Capture the cell that displays the provided text and extract its (x, y) central coordinate. 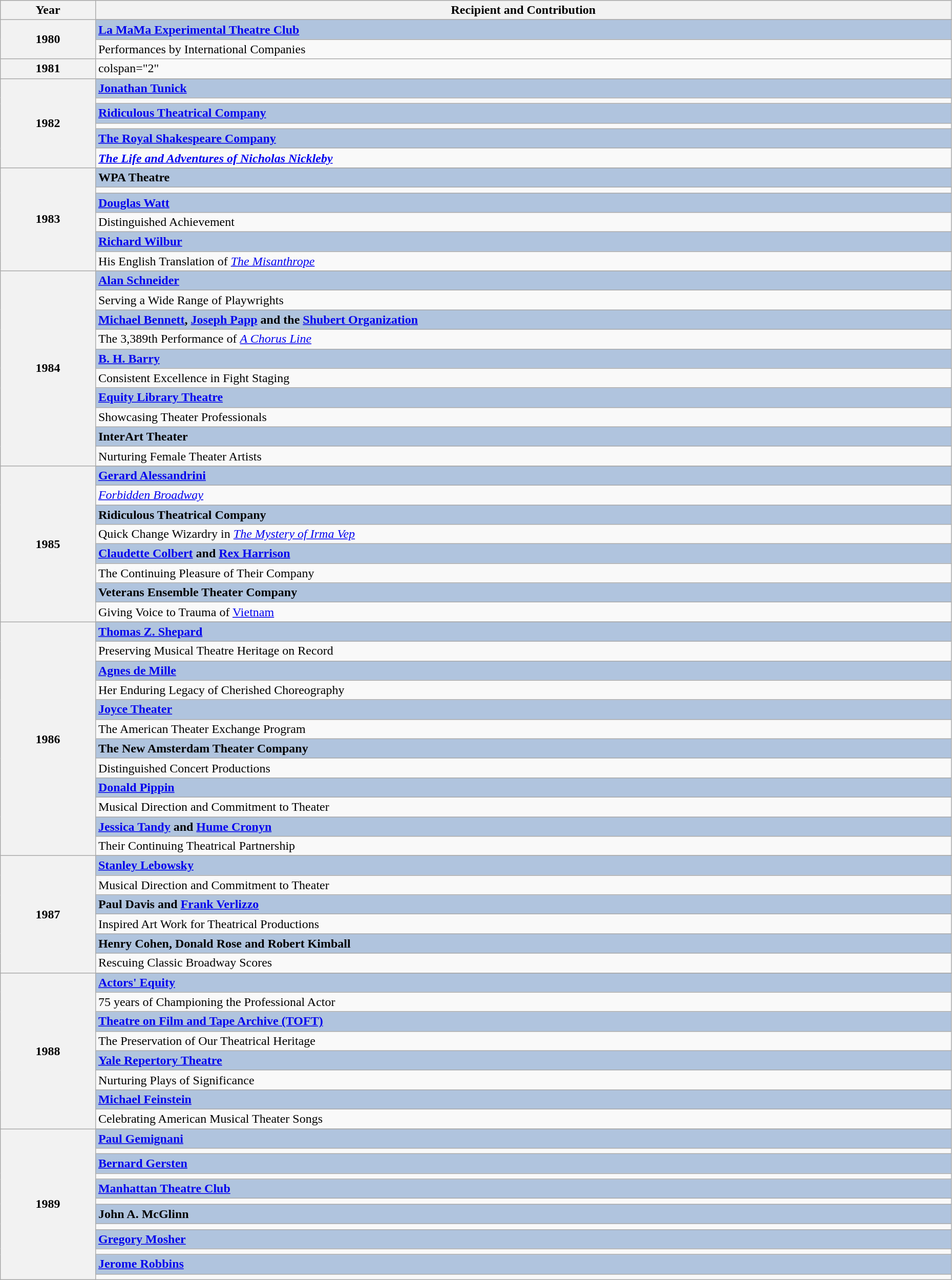
InterArt Theater (523, 436)
The New Amsterdam Theater Company (523, 748)
The American Theater Exchange Program (523, 729)
Her Enduring Legacy of Cherished Choreography (523, 690)
Actors' Equity (523, 982)
Paul Davis and Frank Verlizzo (523, 905)
Agnes de Mille (523, 670)
Henry Cohen, Donald Rose and Robert Kimball (523, 943)
Gregory Mosher (523, 1239)
1987 (48, 914)
Showcasing Theater Professionals (523, 417)
Jerome Robbins (523, 1264)
Michael Bennett, Joseph Papp and the Shubert Organization (523, 320)
Michael Feinstein (523, 1099)
1981 (48, 69)
Distinguished Achievement (523, 222)
Gerard Alessandrini (523, 475)
The Life and Adventures of Nicholas Nickleby (523, 158)
Veterans Ensemble Theater Company (523, 593)
John A. McGlinn (523, 1214)
Forbidden Broadway (523, 495)
Douglas Watt (523, 202)
Stanley Lebowsky (523, 866)
Distinguished Concert Productions (523, 768)
1980 (48, 39)
Year (48, 10)
Giving Voice to Trauma of Vietnam (523, 612)
The 3,389th Performance of A Chorus Line (523, 339)
Joyce Theater (523, 709)
Preserving Musical Theatre Heritage on Record (523, 651)
Nurturing Female Theater Artists (523, 456)
Performances by International Companies (523, 49)
Bernard Gersten (523, 1164)
WPA Theatre (523, 177)
Their Continuing Theatrical Partnership (523, 846)
La MaMa Experimental Theatre Club (523, 30)
1986 (48, 739)
His English Translation of The Misanthrope (523, 261)
Alan Schneider (523, 281)
The Continuing Pleasure of Their Company (523, 573)
Donald Pippin (523, 787)
1982 (48, 123)
colspan="2" (523, 69)
Nurturing Plays of Significance (523, 1080)
Paul Gemignani (523, 1139)
Jonathan Tunick (523, 88)
Manhattan Theatre Club (523, 1189)
Jessica Tandy and Hume Cronyn (523, 826)
The Royal Shakespeare Company (523, 138)
Equity Library Theatre (523, 397)
Yale Repertory Theatre (523, 1060)
B. H. Barry (523, 359)
Inspired Art Work for Theatrical Productions (523, 924)
Recipient and Contribution (523, 10)
75 years of Championing the Professional Actor (523, 1002)
1985 (48, 543)
Rescuing Classic Broadway Scores (523, 963)
Theatre on Film and Tape Archive (TOFT) (523, 1021)
1983 (48, 219)
The Preservation of Our Theatrical Heritage (523, 1041)
Consistent Excellence in Fight Staging (523, 378)
1989 (48, 1205)
1988 (48, 1051)
Quick Change Wizardry in The Mystery of Irma Vep (523, 534)
Claudette Colbert and Rex Harrison (523, 554)
Celebrating American Musical Theater Songs (523, 1119)
Serving a Wide Range of Playwrights (523, 300)
Richard Wilbur (523, 242)
1984 (48, 369)
Thomas Z. Shepard (523, 632)
